Determine the (x, y) coordinate at the center of the cell enclosing the given text.  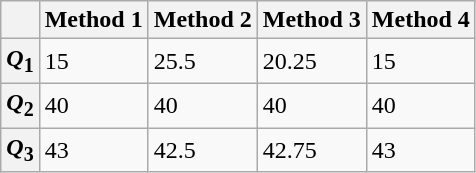
Method 3 (312, 20)
Q2 (20, 105)
Method 2 (202, 20)
42.75 (312, 150)
Q3 (20, 150)
Q1 (20, 61)
42.5 (202, 150)
Method 1 (94, 20)
Method 4 (420, 20)
20.25 (312, 61)
25.5 (202, 61)
